From the cell containing the given text, extract its center point as (x, y) coordinate. 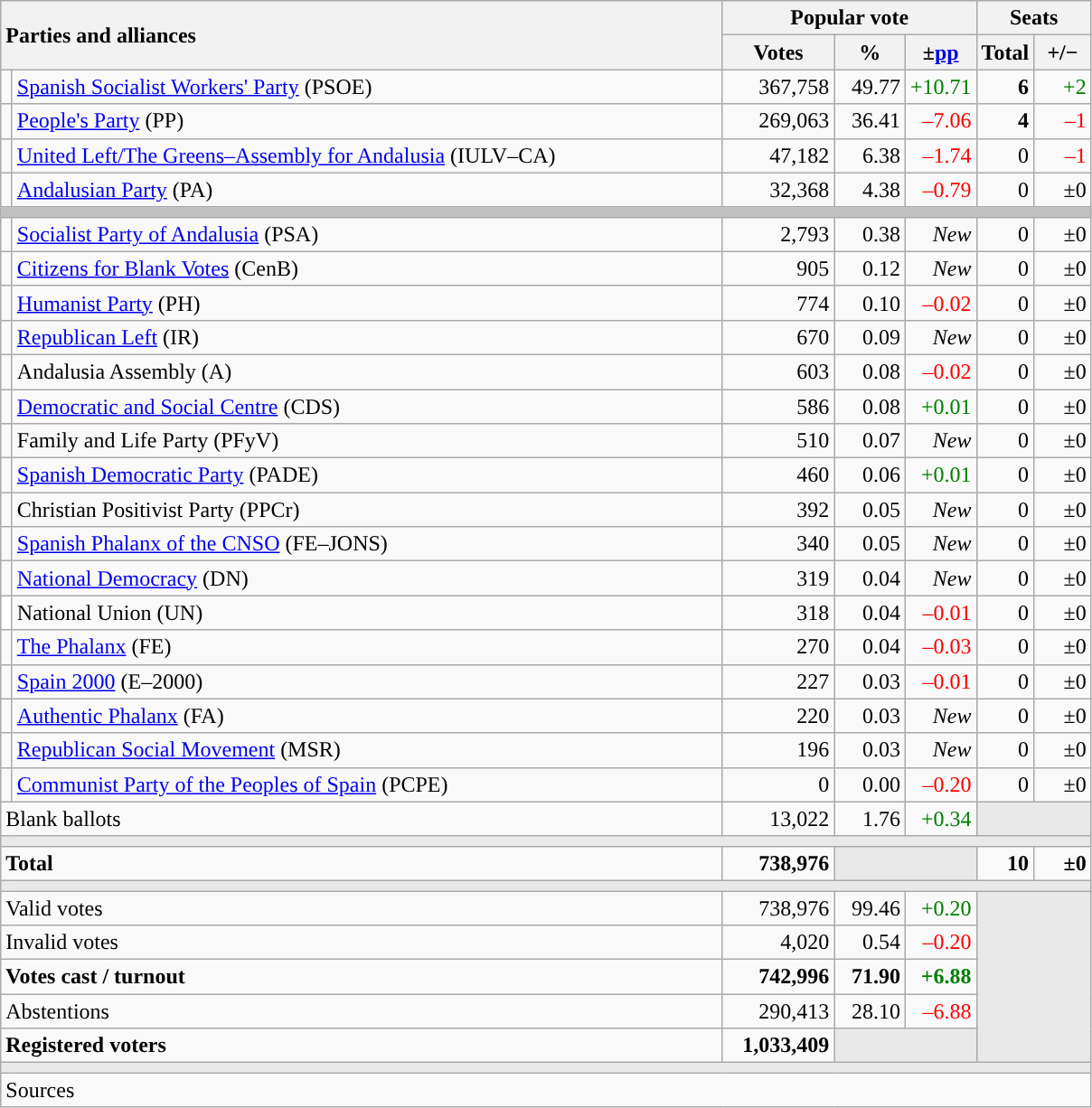
392 (778, 510)
220 (778, 716)
0.38 (870, 234)
4,020 (778, 943)
Sources (546, 1090)
+/− (1063, 52)
603 (778, 371)
–6.88 (940, 1011)
±pp (940, 52)
0.07 (870, 441)
10 (1005, 863)
+6.88 (940, 977)
Parties and alliances (362, 35)
+0.34 (940, 819)
2,793 (778, 234)
Votes cast / turnout (362, 977)
Andalusia Assembly (A) (367, 371)
Spanish Democratic Party (PADE) (367, 475)
32,368 (778, 190)
Andalusian Party (PA) (367, 190)
36.41 (870, 121)
Popular vote (850, 18)
Seats (1034, 18)
0.10 (870, 303)
+2 (1063, 87)
269,063 (778, 121)
13,022 (778, 819)
510 (778, 441)
+10.71 (940, 87)
71.90 (870, 977)
People's Party (PP) (367, 121)
% (870, 52)
0.09 (870, 337)
National Democracy (DN) (367, 578)
Socialist Party of Andalusia (PSA) (367, 234)
270 (778, 647)
Democratic and Social Centre (CDS) (367, 406)
–0.79 (940, 190)
Communist Party of the Peoples of Spain (PCPE) (367, 784)
670 (778, 337)
0.06 (870, 475)
196 (778, 750)
Spain 2000 (E–2000) (367, 681)
United Left/The Greens–Assembly for Andalusia (IULV–CA) (367, 155)
Registered voters (362, 1046)
99.46 (870, 908)
0.54 (870, 943)
Spanish Socialist Workers' Party (PSOE) (367, 87)
774 (778, 303)
4 (1005, 121)
–0.03 (940, 647)
Humanist Party (PH) (367, 303)
367,758 (778, 87)
0.12 (870, 268)
–7.06 (940, 121)
47,182 (778, 155)
586 (778, 406)
742,996 (778, 977)
1.76 (870, 819)
Votes (778, 52)
6.38 (870, 155)
Republican Social Movement (MSR) (367, 750)
–1.74 (940, 155)
Blank ballots (362, 819)
0.00 (870, 784)
905 (778, 268)
290,413 (778, 1011)
Christian Positivist Party (PPCr) (367, 510)
Family and Life Party (PFyV) (367, 441)
1,033,409 (778, 1046)
227 (778, 681)
4.38 (870, 190)
318 (778, 613)
28.10 (870, 1011)
Valid votes (362, 908)
340 (778, 544)
Citizens for Blank Votes (CenB) (367, 268)
Invalid votes (362, 943)
The Phalanx (FE) (367, 647)
Authentic Phalanx (FA) (367, 716)
49.77 (870, 87)
6 (1005, 87)
Spanish Phalanx of the CNSO (FE–JONS) (367, 544)
319 (778, 578)
+0.20 (940, 908)
460 (778, 475)
National Union (UN) (367, 613)
Republican Left (IR) (367, 337)
Abstentions (362, 1011)
